Determine the [X, Y] coordinate at the center of the cell enclosing the given text.  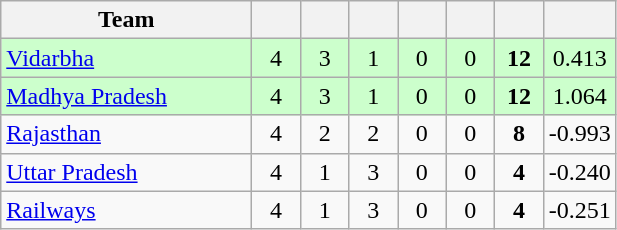
Uttar Pradesh [126, 172]
Railways [126, 210]
Team [126, 20]
Rajasthan [126, 134]
8 [520, 134]
-0.240 [580, 172]
Vidarbha [126, 58]
1.064 [580, 96]
0.413 [580, 58]
Madhya Pradesh [126, 96]
-0.993 [580, 134]
-0.251 [580, 210]
